For the text-containing cell, return its midpoint in (X, Y) coordinate format. 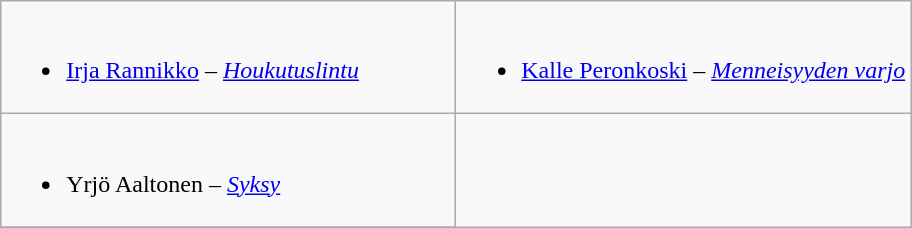
Yrjö Aaltonen – Syksy (228, 170)
Irja Rannikko – Houkutuslintu (228, 58)
Kalle Peronkoski – Menneisyyden varjo (684, 58)
